Extract the [X, Y] coordinate from the center of the cell holding the provided text.  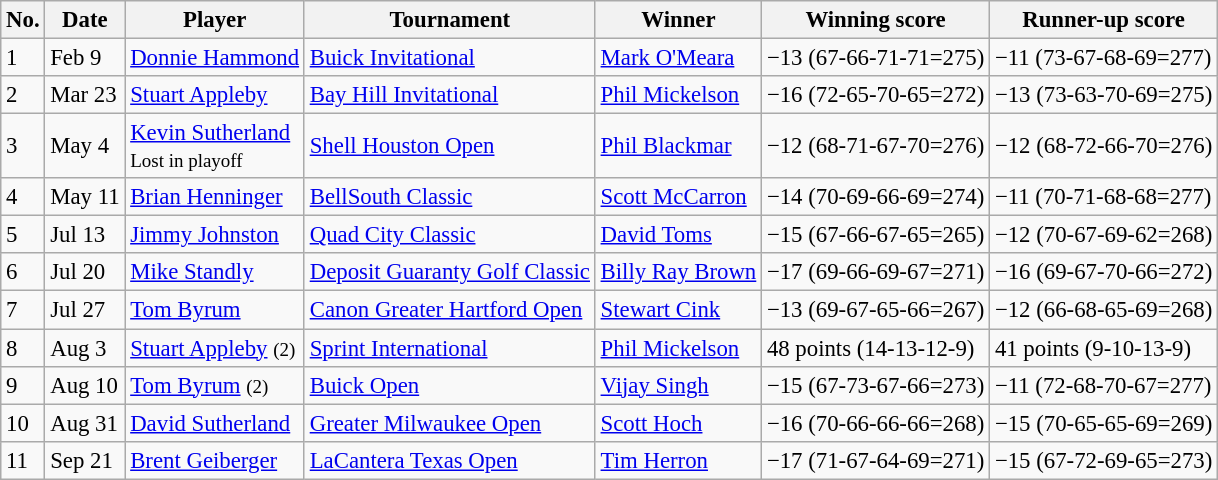
−12 (68-72-66-70=276) [1104, 146]
−16 (72-65-70-65=272) [876, 95]
Mar 23 [85, 95]
Stewart Cink [678, 310]
−12 (66-68-65-69=268) [1104, 310]
−11 (70-71-68-68=277) [1104, 197]
5 [23, 235]
Scott Hoch [678, 423]
−12 (68-71-67-70=276) [876, 146]
Sep 21 [85, 460]
−16 (69-67-70-66=272) [1104, 273]
Phil Blackmar [678, 146]
2 [23, 95]
Donnie Hammond [215, 58]
−13 (69-67-65-66=267) [876, 310]
Aug 31 [85, 423]
Bay Hill Invitational [450, 95]
Jimmy Johnston [215, 235]
−11 (72-68-70-67=277) [1104, 385]
Aug 10 [85, 385]
−16 (70-66-66-66=268) [876, 423]
−15 (67-73-67-66=273) [876, 385]
Tournament [450, 20]
Stuart Appleby [215, 95]
8 [23, 348]
Brian Henninger [215, 197]
−14 (70-69-66-69=274) [876, 197]
Billy Ray Brown [678, 273]
−15 (70-65-65-69=269) [1104, 423]
−13 (73-63-70-69=275) [1104, 95]
Buick Invitational [450, 58]
−17 (69-66-69-67=271) [876, 273]
May 11 [85, 197]
10 [23, 423]
David Toms [678, 235]
Scott McCarron [678, 197]
41 points (9-10-13-9) [1104, 348]
Brent Geiberger [215, 460]
11 [23, 460]
Date [85, 20]
Kevin SutherlandLost in playoff [215, 146]
No. [23, 20]
−12 (70-67-69-62=268) [1104, 235]
Runner-up score [1104, 20]
LaCantera Texas Open [450, 460]
−15 (67-72-69-65=273) [1104, 460]
−15 (67-66-67-65=265) [876, 235]
Greater Milwaukee Open [450, 423]
Sprint International [450, 348]
Tom Byrum [215, 310]
May 4 [85, 146]
Quad City Classic [450, 235]
Mike Standly [215, 273]
Canon Greater Hartford Open [450, 310]
Shell Houston Open [450, 146]
Winner [678, 20]
9 [23, 385]
Jul 20 [85, 273]
Aug 3 [85, 348]
Tim Herron [678, 460]
Tom Byrum (2) [215, 385]
Vijay Singh [678, 385]
Stuart Appleby (2) [215, 348]
Player [215, 20]
Mark O'Meara [678, 58]
Jul 13 [85, 235]
48 points (14-13-12-9) [876, 348]
4 [23, 197]
−13 (67-66-71-71=275) [876, 58]
David Sutherland [215, 423]
6 [23, 273]
3 [23, 146]
−17 (71-67-64-69=271) [876, 460]
BellSouth Classic [450, 197]
1 [23, 58]
Winning score [876, 20]
Jul 27 [85, 310]
7 [23, 310]
Buick Open [450, 385]
Deposit Guaranty Golf Classic [450, 273]
−11 (73-67-68-69=277) [1104, 58]
Feb 9 [85, 58]
